Provide the (x, y) coordinate of the cell's center where the given text is located.  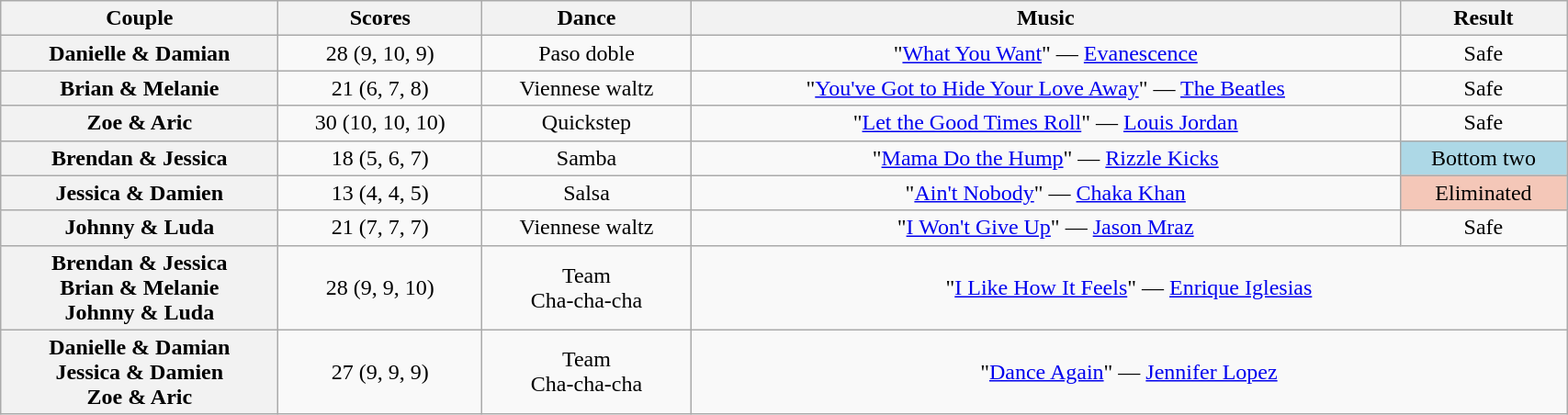
Music (1045, 18)
"I Won't Give Up" — Jason Mraz (1045, 228)
Danielle & Damian (140, 53)
21 (6, 7, 8) (380, 88)
Brendan & JessicaBrian & MelanieJohnny & Luda (140, 287)
27 (9, 9, 9) (380, 372)
Danielle & DamianJessica & DamienZoe & Aric (140, 372)
21 (7, 7, 7) (380, 228)
Jessica & Damien (140, 193)
Bottom two (1483, 158)
13 (4, 4, 5) (380, 193)
28 (9, 9, 10) (380, 287)
Dance (586, 18)
"Mama Do the Hump" — Rizzle Kicks (1045, 158)
Paso doble (586, 53)
"I Like How It Feels" — Enrique Iglesias (1128, 287)
28 (9, 10, 9) (380, 53)
Zoe & Aric (140, 123)
Scores (380, 18)
18 (5, 6, 7) (380, 158)
Eliminated (1483, 193)
Result (1483, 18)
Johnny & Luda (140, 228)
"Ain't Nobody" — Chaka Khan (1045, 193)
30 (10, 10, 10) (380, 123)
"Let the Good Times Roll" — Louis Jordan (1045, 123)
Samba (586, 158)
Salsa (586, 193)
"Dance Again" — Jennifer Lopez (1128, 372)
Brian & Melanie (140, 88)
"You've Got to Hide Your Love Away" — The Beatles (1045, 88)
Brendan & Jessica (140, 158)
Couple (140, 18)
"What You Want" — Evanescence (1045, 53)
Quickstep (586, 123)
